For the text-containing cell, return its midpoint in (X, Y) coordinate format. 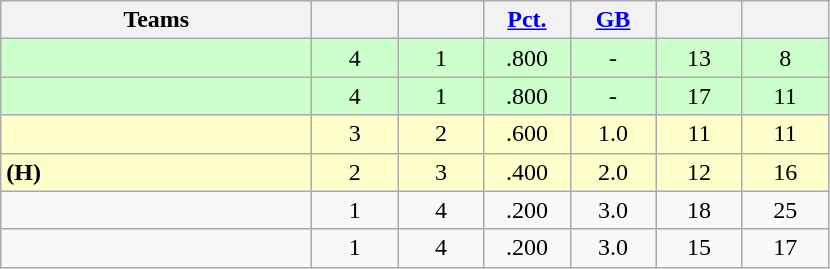
18 (699, 210)
(H) (156, 172)
Teams (156, 20)
Pct. (527, 20)
.600 (527, 134)
16 (785, 172)
25 (785, 210)
2.0 (613, 172)
8 (785, 58)
1.0 (613, 134)
15 (699, 248)
12 (699, 172)
13 (699, 58)
.400 (527, 172)
GB (613, 20)
